Determine the [X, Y] coordinate at the center of the cell enclosing the given text.  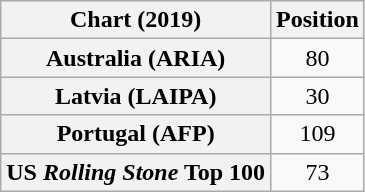
US Rolling Stone Top 100 [136, 172]
Position [318, 20]
Australia (ARIA) [136, 58]
80 [318, 58]
Portugal (AFP) [136, 134]
Latvia (LAIPA) [136, 96]
109 [318, 134]
30 [318, 96]
Chart (2019) [136, 20]
73 [318, 172]
